From the cell containing the given text, extract its center point as (X, Y) coordinate. 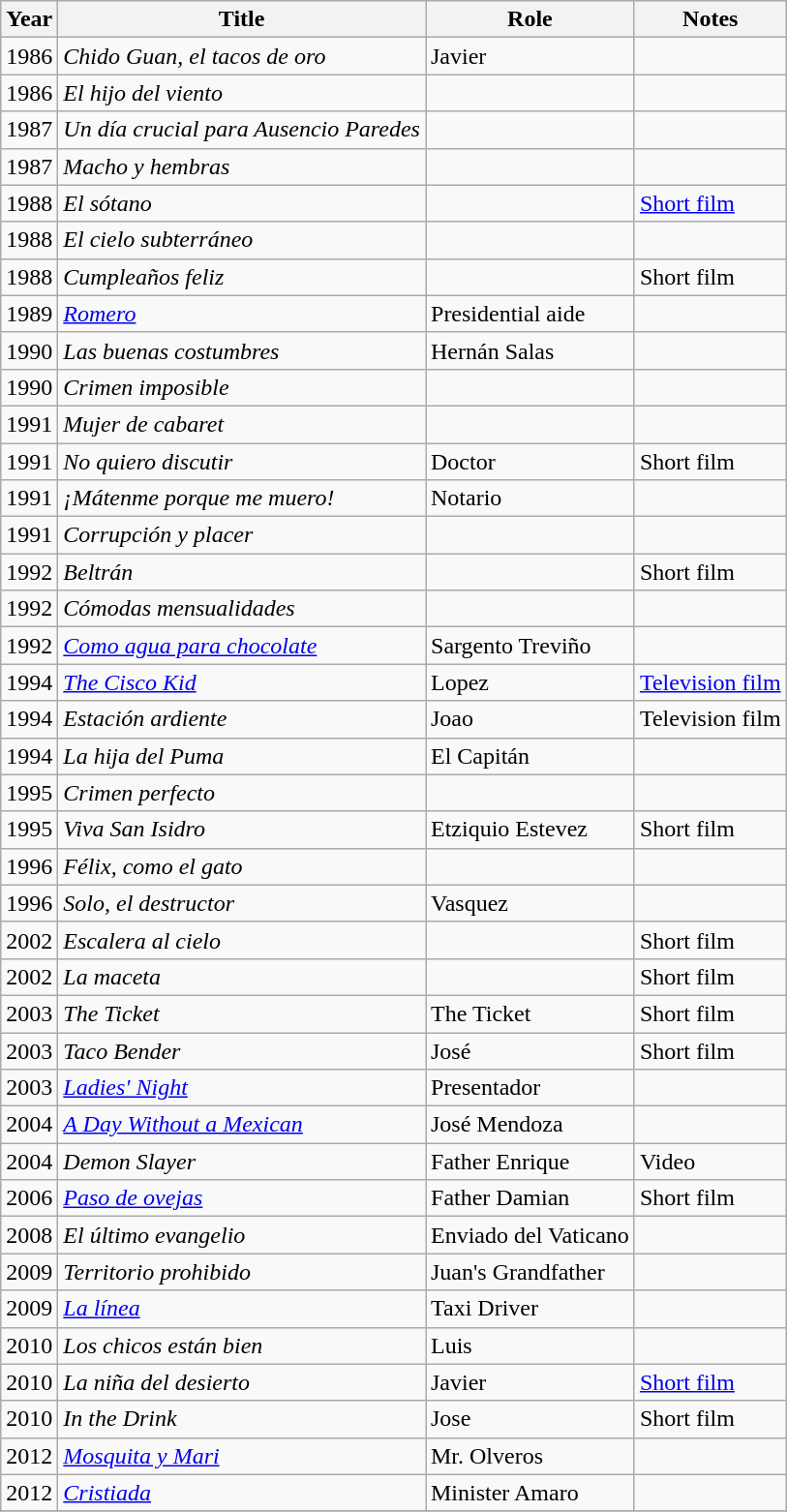
El sótano (242, 203)
Félix, como el gato (242, 866)
Mujer de cabaret (242, 424)
2006 (29, 1198)
Demon Slayer (242, 1162)
La maceta (242, 977)
Father Damian (530, 1198)
Taco Bender (242, 1050)
Romero (242, 314)
Etziquio Estevez (530, 830)
Un día crucial para Ausencio Paredes (242, 130)
Como agua para chocolate (242, 646)
Escalera al cielo (242, 940)
Cumpleaños feliz (242, 277)
Role (530, 19)
El último evangelio (242, 1235)
Mosquita y Mari (242, 1456)
La niña del desierto (242, 1382)
In the Drink (242, 1419)
Las buenas costumbres (242, 350)
Cristiada (242, 1493)
La hija del Puma (242, 756)
Estación ardiente (242, 719)
Hernán Salas (530, 350)
Crimen perfecto (242, 793)
Doctor (530, 462)
Title (242, 19)
Notario (530, 499)
Enviado del Vaticano (530, 1235)
Viva San Isidro (242, 830)
A Day Without a Mexican (242, 1125)
La línea (242, 1309)
Mr. Olveros (530, 1456)
Joao (530, 719)
Year (29, 19)
¡Mátenme porque me muero! (242, 499)
José (530, 1050)
El Capitán (530, 756)
2008 (29, 1235)
Ladies' Night (242, 1088)
Solo, el destructor (242, 903)
José Mendoza (530, 1125)
Presidential aide (530, 314)
No quiero discutir (242, 462)
Father Enrique (530, 1162)
Taxi Driver (530, 1309)
The Cisco Kid (242, 682)
Chido Guan, el tacos de oro (242, 56)
Vasquez (530, 903)
El cielo subterráneo (242, 240)
Macho y hembras (242, 166)
Cómodas mensualidades (242, 609)
Los chicos están bien (242, 1346)
Paso de ovejas (242, 1198)
Notes (711, 19)
1989 (29, 314)
Jose (530, 1419)
El hijo del viento (242, 93)
Territorio prohibido (242, 1272)
Luis (530, 1346)
Video (711, 1162)
Minister Amaro (530, 1493)
Corrupción y placer (242, 535)
Presentador (530, 1088)
Lopez (530, 682)
Sargento Treviño (530, 646)
Crimen imposible (242, 387)
Beltrán (242, 572)
Juan's Grandfather (530, 1272)
